Search for the cell housing the specified text and yield its [X, Y] center coordinate. 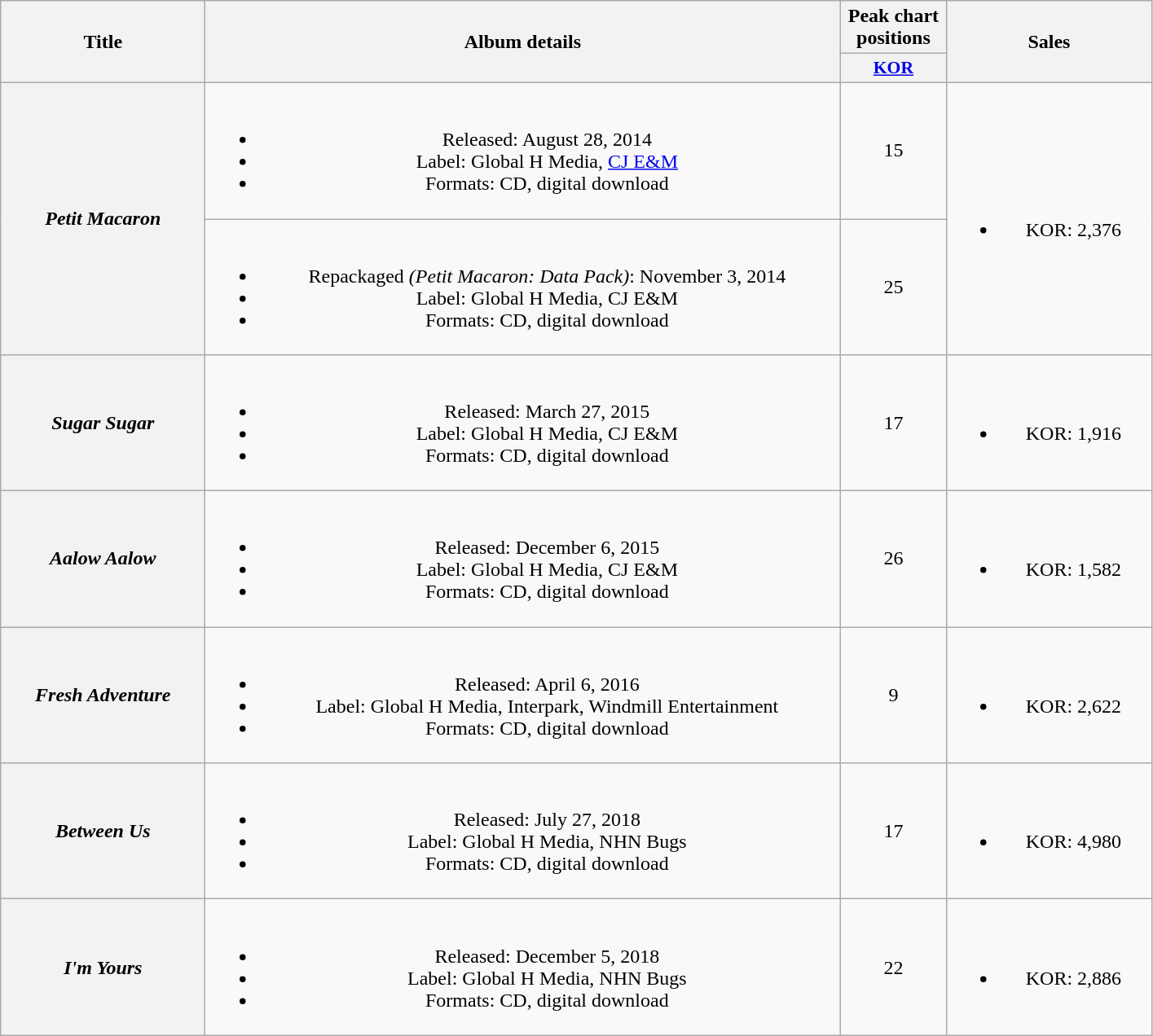
25 [893, 287]
Sugar Sugar [103, 424]
Aalow Aalow [103, 559]
KOR [893, 68]
Released: August 28, 2014Label: Global H Media, CJ E&MFormats: CD, digital download [523, 150]
Released: March 27, 2015Label: Global H Media, CJ E&MFormats: CD, digital download [523, 424]
Released: April 6, 2016Label: Global H Media, Interpark, Windmill EntertainmentFormats: CD, digital download [523, 696]
Between Us [103, 831]
22 [893, 968]
KOR: 1,916 [1050, 424]
I'm Yours [103, 968]
Petit Macaron [103, 218]
Fresh Adventure [103, 696]
Album details [523, 42]
Released: July 27, 2018Label: Global H Media, NHN BugsFormats: CD, digital download [523, 831]
26 [893, 559]
15 [893, 150]
Title [103, 42]
Released: December 6, 2015Label: Global H Media, CJ E&MFormats: CD, digital download [523, 559]
KOR: 4,980 [1050, 831]
KOR: 1,582 [1050, 559]
KOR: 2,622 [1050, 696]
KOR: 2,376 [1050, 218]
Repackaged (Petit Macaron: Data Pack): November 3, 2014Label: Global H Media, CJ E&MFormats: CD, digital download [523, 287]
KOR: 2,886 [1050, 968]
Peak chart positions [893, 28]
Released: December 5, 2018Label: Global H Media, NHN BugsFormats: CD, digital download [523, 968]
Sales [1050, 42]
9 [893, 696]
